Determine the [x, y] coordinate at the center of the cell enclosing the given text.  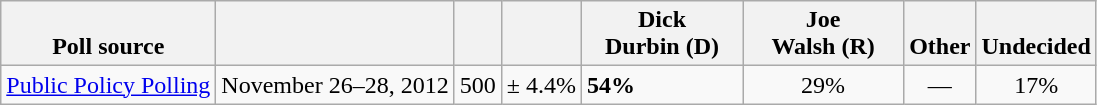
54% [662, 85]
Other [940, 34]
— [940, 85]
November 26–28, 2012 [335, 85]
Undecided [1036, 34]
JoeWalsh (R) [824, 34]
500 [478, 85]
29% [824, 85]
Poll source [108, 34]
± 4.4% [541, 85]
DickDurbin (D) [662, 34]
17% [1036, 85]
Public Policy Polling [108, 85]
